Scan for the cell matching the given text and deliver its [X, Y] coordinate at center. 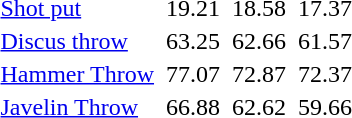
72.87 [260, 74]
77.07 [194, 74]
62.66 [260, 41]
63.25 [194, 41]
